Return the (x, y) coordinate for the center point of the cell that contains the specified text.  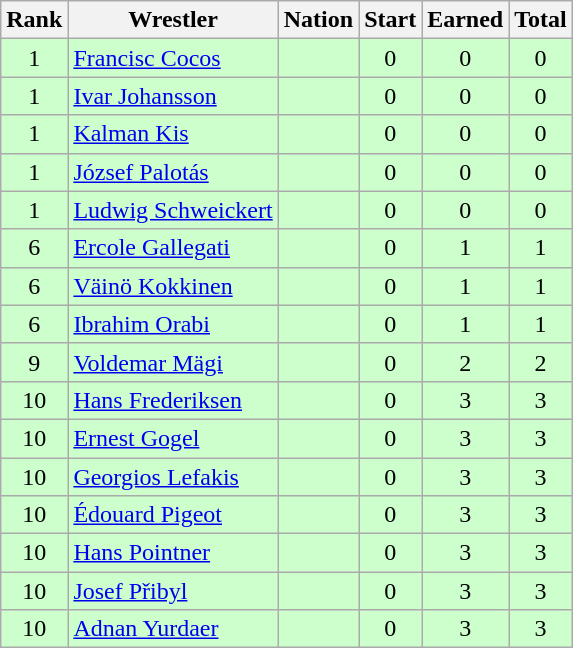
Väinö Kokkinen (173, 286)
Georgios Lefakis (173, 477)
Ludwig Schweickert (173, 210)
Nation (318, 20)
Hans Frederiksen (173, 400)
Josef Přibyl (173, 591)
Ivar Johansson (173, 96)
Start (390, 20)
Édouard Pigeot (173, 515)
Hans Pointner (173, 553)
Adnan Yurdaer (173, 629)
Earned (466, 20)
Rank (34, 20)
Wrestler (173, 20)
Total (541, 20)
9 (34, 362)
Francisc Cocos (173, 58)
Ercole Gallegati (173, 248)
Ernest Gogel (173, 438)
Kalman Kis (173, 134)
Voldemar Mägi (173, 362)
Ibrahim Orabi (173, 324)
József Palotás (173, 172)
